Output the (X, Y) coordinate of the center of the cell containing the given text.  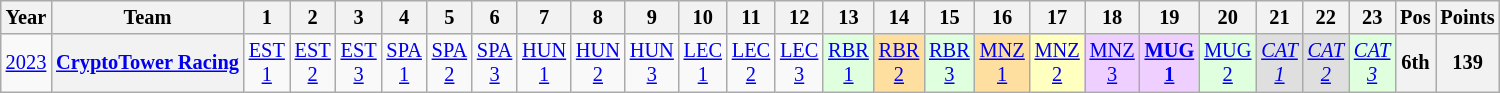
4 (404, 17)
CAT1 (1279, 63)
MNZ2 (1058, 63)
LEC2 (751, 63)
CAT2 (1326, 63)
18 (1112, 17)
Year (26, 17)
SPA2 (450, 63)
21 (1279, 17)
19 (1170, 17)
6 (494, 17)
20 (1228, 17)
6th (1415, 63)
MUG2 (1228, 63)
23 (1372, 17)
9 (652, 17)
CAT3 (1372, 63)
Team (148, 17)
Points (1468, 17)
3 (359, 17)
5 (450, 17)
2 (313, 17)
RBR1 (848, 63)
EST3 (359, 63)
SPA1 (404, 63)
RBR2 (899, 63)
8 (598, 17)
15 (949, 17)
7 (544, 17)
Pos (1415, 17)
SPA3 (494, 63)
10 (703, 17)
2023 (26, 63)
RBR3 (949, 63)
17 (1058, 17)
MNZ1 (1002, 63)
LEC1 (703, 63)
MNZ3 (1112, 63)
CryptoTower Racing (148, 63)
14 (899, 17)
22 (1326, 17)
EST1 (267, 63)
1 (267, 17)
11 (751, 17)
13 (848, 17)
HUN3 (652, 63)
16 (1002, 17)
EST2 (313, 63)
LEC3 (799, 63)
HUN1 (544, 63)
MUG1 (1170, 63)
12 (799, 17)
HUN2 (598, 63)
139 (1468, 63)
